Find where the given text appears and provide that cell's center as [X, Y] coordinate. 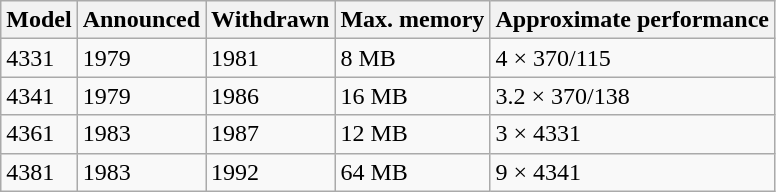
1981 [270, 58]
3.2 × 370/138 [632, 96]
4 × 370/115 [632, 58]
Announced [141, 20]
4381 [39, 172]
1986 [270, 96]
4331 [39, 58]
1987 [270, 134]
8 MB [412, 58]
12 MB [412, 134]
3 × 4331 [632, 134]
16 MB [412, 96]
9 × 4341 [632, 172]
1992 [270, 172]
4361 [39, 134]
4341 [39, 96]
64 MB [412, 172]
Max. memory [412, 20]
Approximate performance [632, 20]
Withdrawn [270, 20]
Model [39, 20]
